Return [x, y] of the center of cell containing provided text 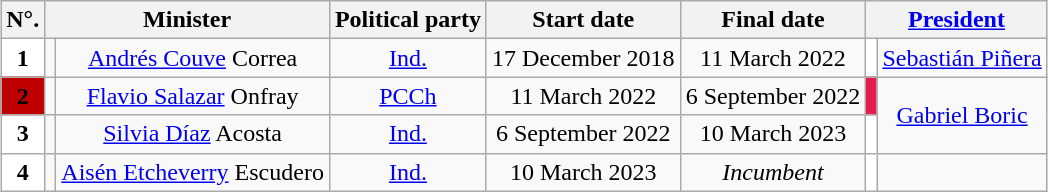
2 [23, 96]
N°. [23, 20]
Final date [773, 20]
PCCh [408, 96]
Sebastián Piñera [962, 58]
Gabriel Boric [962, 115]
Aisén Etcheverry Escudero [193, 172]
1 [23, 58]
Flavio Salazar Onfray [193, 96]
Start date [583, 20]
3 [23, 134]
Andrés Couve Correa [193, 58]
President [956, 20]
Silvia Díaz Acosta [193, 134]
Minister [188, 20]
Incumbent [773, 172]
17 December 2018 [583, 58]
Political party [408, 20]
4 [23, 172]
